From the cell containing the given text, extract its center point as (X, Y) coordinate. 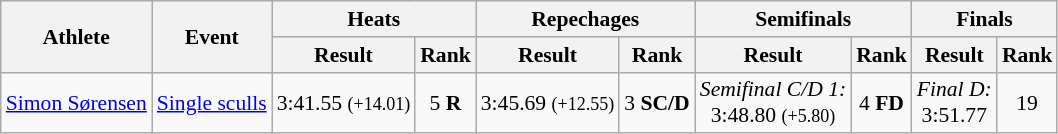
Repechages (586, 19)
Finals (985, 19)
Single sculls (212, 102)
Final D:3:51.77 (954, 102)
Heats (374, 19)
Simon Sørensen (76, 102)
3:45.69 (+12.55) (548, 102)
5 R (446, 102)
19 (1028, 102)
Event (212, 36)
Athlete (76, 36)
3:41.55 (+14.01) (344, 102)
4 FD (882, 102)
Semifinal C/D 1:3:48.80 (+5.80) (773, 102)
3 SC/D (657, 102)
Semifinals (804, 19)
